Determine the (X, Y) coordinate at the center of the cell enclosing the given text.  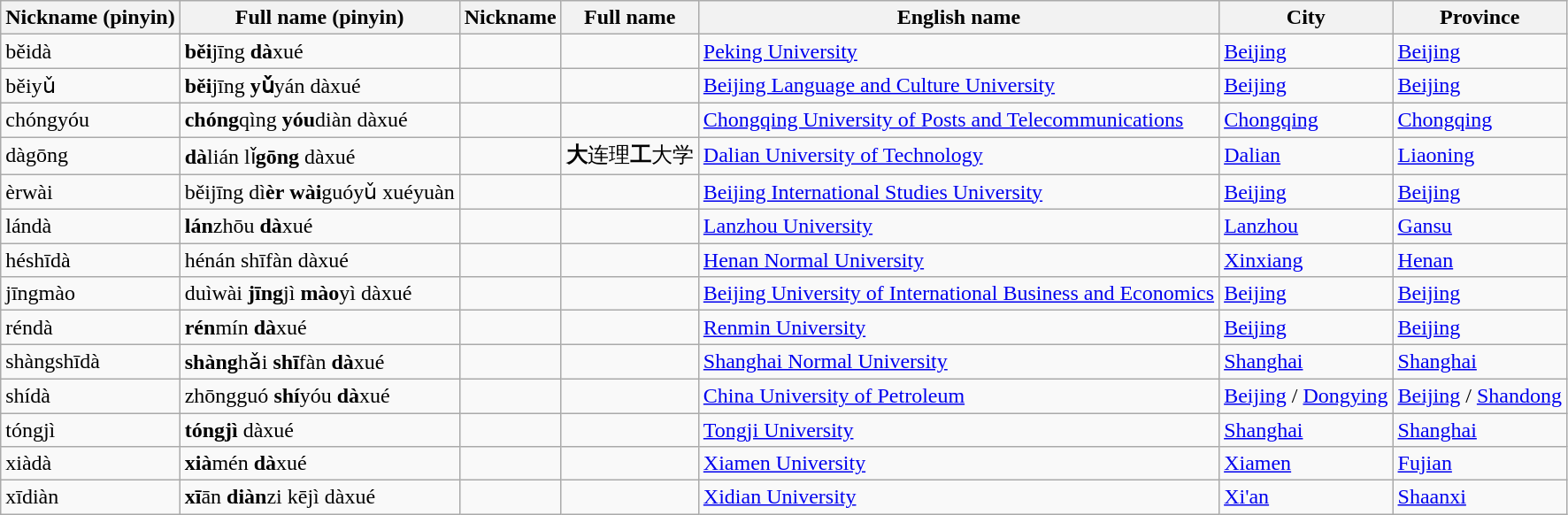
Xiamen University (958, 464)
Beijing / Shandong (1480, 396)
Beijing University of International Business and Economics (958, 294)
shànghǎi shīfàn dàxué (319, 362)
běidà (90, 51)
chóngqìng yóudiàn dàxué (319, 119)
héshīdà (90, 260)
Xinxiang (1306, 260)
xīān diànzi kējì dàxué (319, 497)
chóngyóu (90, 119)
lándà (90, 227)
shídà (90, 396)
Dalian (1306, 156)
Xidian University (958, 497)
Xiamen (1306, 464)
Beijing / Dongying (1306, 396)
Full name (pinyin) (319, 18)
rénmín dàxué (319, 327)
Renmin University (958, 327)
běijīng yǔyán dàxué (319, 86)
hénán shīfàn dàxué (319, 260)
běijīng dìèr wàiguóyǔ xuéyuàn (319, 192)
Nickname (510, 18)
Henan Normal University (958, 260)
xīdiàn (90, 497)
tóngjì dàxué (319, 429)
Lanzhou University (958, 227)
Shanghai Normal University (958, 362)
English name (958, 18)
tóngjì (90, 429)
Henan (1480, 260)
Dalian University of Technology (958, 156)
běijīng dàxué (319, 51)
réndà (90, 327)
jīngmào (90, 294)
Fujian (1480, 464)
Tongji University (958, 429)
lánzhōu dàxué (319, 227)
zhōngguó shíyóu dàxué (319, 396)
èrwài (90, 192)
Chongqing University of Posts and Telecommunications (958, 119)
City (1306, 18)
shàngshīdà (90, 362)
dàgōng (90, 156)
Beijing International Studies University (958, 192)
xiàdà (90, 464)
Peking University (958, 51)
Liaoning (1480, 156)
Lanzhou (1306, 227)
大连理工大学 (630, 156)
duìwài jīngjì màoyì dàxué (319, 294)
Province (1480, 18)
China University of Petroleum (958, 396)
běiyǔ (90, 86)
Nickname (pinyin) (90, 18)
Full name (630, 18)
xiàmén dàxué (319, 464)
Beijing Language and Culture University (958, 86)
Gansu (1480, 227)
Shaanxi (1480, 497)
dàlián lǐgōng dàxué (319, 156)
Xi'an (1306, 497)
